Detect which cell encompasses the target text, then output its [x, y] center coordinate. 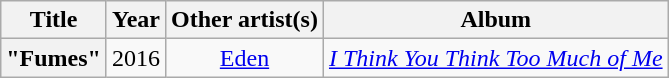
Year [136, 20]
Title [54, 20]
"Fumes" [54, 58]
Album [496, 20]
Other artist(s) [245, 20]
I Think You Think Too Much of Me [496, 58]
Eden [245, 58]
2016 [136, 58]
